Detect which cell encompasses the target text, then output its (X, Y) center coordinate. 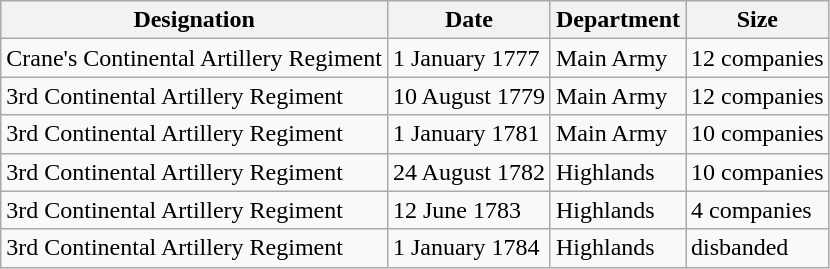
Designation (194, 20)
1 January 1777 (468, 58)
Date (468, 20)
disbanded (758, 248)
12 June 1783 (468, 210)
Crane's Continental Artillery Regiment (194, 58)
4 companies (758, 210)
10 August 1779 (468, 96)
Size (758, 20)
1 January 1781 (468, 134)
1 January 1784 (468, 248)
24 August 1782 (468, 172)
Department (618, 20)
